Provide the [x, y] coordinate of the cell's center where the given text is located.  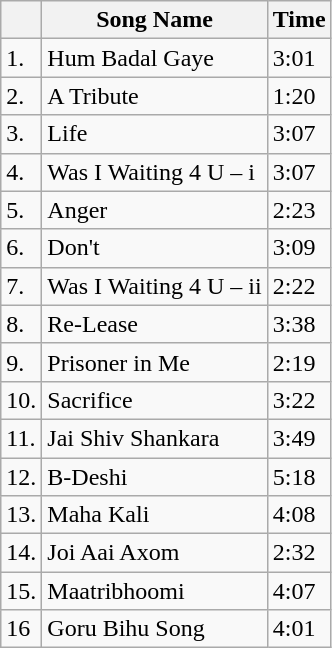
2:23 [299, 210]
4:01 [299, 629]
13. [22, 515]
Don't [154, 248]
15. [22, 591]
2:32 [299, 553]
3:09 [299, 248]
Prisoner in Me [154, 362]
5:18 [299, 477]
2. [22, 96]
3. [22, 134]
Maha Kali [154, 515]
3:22 [299, 400]
Goru Bihu Song [154, 629]
1. [22, 58]
10. [22, 400]
Joi Aai Axom [154, 553]
Hum Badal Gaye [154, 58]
16 [22, 629]
3:38 [299, 324]
3:01 [299, 58]
6. [22, 248]
9. [22, 362]
Re-Lease [154, 324]
1:20 [299, 96]
Life [154, 134]
5. [22, 210]
Song Name [154, 20]
Time [299, 20]
Was I Waiting 4 U – i [154, 172]
8. [22, 324]
2:19 [299, 362]
7. [22, 286]
12. [22, 477]
Maatribhoomi [154, 591]
4:08 [299, 515]
3:49 [299, 438]
Was I Waiting 4 U – ii [154, 286]
B-Deshi [154, 477]
Sacrifice [154, 400]
4:07 [299, 591]
4. [22, 172]
Anger [154, 210]
Jai Shiv Shankara [154, 438]
2:22 [299, 286]
11. [22, 438]
A Tribute [154, 96]
14. [22, 553]
